From the cell containing the given text, extract its center point as (x, y) coordinate. 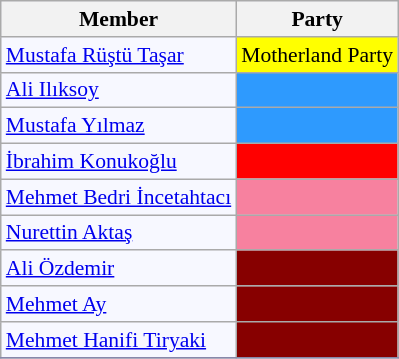
Ali Ilıksoy (119, 90)
İbrahim Konukoğlu (119, 162)
Ali Özdemir (119, 269)
Mehmet Hanifi Tiryaki (119, 340)
Mehmet Ay (119, 304)
Mustafa Rüştü Taşar (119, 55)
Mehmet Bedri İncetahtacı (119, 197)
Motherland Party (317, 55)
Nurettin Aktaş (119, 233)
Mustafa Yılmaz (119, 126)
Party (317, 19)
Member (119, 19)
